Locate the cell with the specified text and output its [x, y] center coordinate. 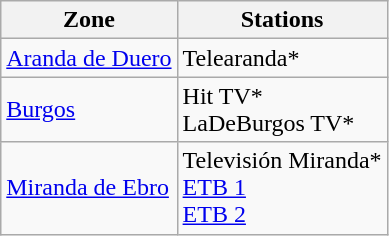
Aranda de Duero [89, 58]
Hit TV*LaDeBurgos TV* [282, 110]
Burgos [89, 110]
Zone [89, 20]
Miranda de Ebro [89, 188]
Stations [282, 20]
Telearanda* [282, 58]
Televisión Miranda*ETB 1ETB 2 [282, 188]
